Detect which cell encompasses the target text, then output its [X, Y] center coordinate. 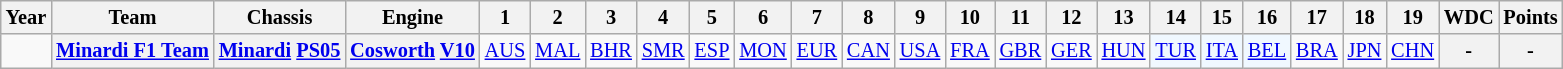
MAL [558, 51]
2 [558, 17]
11 [1021, 17]
GBR [1021, 51]
BRA [1317, 51]
18 [1365, 17]
13 [1124, 17]
Year [26, 17]
EUR [817, 51]
14 [1175, 17]
12 [1071, 17]
ITA [1222, 51]
AUS [505, 51]
BEL [1267, 51]
Chassis [280, 17]
Points [1530, 17]
MON [762, 51]
WDC [1469, 17]
19 [1412, 17]
6 [762, 17]
5 [712, 17]
GER [1071, 51]
SMR [664, 51]
ESP [712, 51]
8 [868, 17]
Minardi F1 Team [132, 51]
TUR [1175, 51]
FRA [970, 51]
Engine [412, 17]
4 [664, 17]
Cosworth V10 [412, 51]
Team [132, 17]
15 [1222, 17]
JPN [1365, 51]
1 [505, 17]
3 [611, 17]
USA [920, 51]
17 [1317, 17]
10 [970, 17]
CHN [1412, 51]
7 [817, 17]
CAN [868, 51]
BHR [611, 51]
9 [920, 17]
HUN [1124, 51]
Minardi PS05 [280, 51]
16 [1267, 17]
